Pinpoint the cell where the given text exists, returning its (x, y) midpoint coordinate. 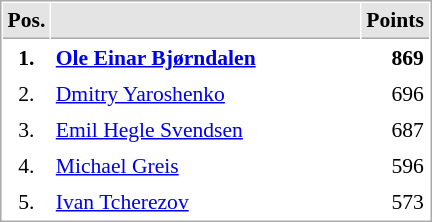
Pos. (26, 21)
4. (26, 165)
2. (26, 93)
596 (396, 165)
3. (26, 129)
Emil Hegle Svendsen (206, 129)
687 (396, 129)
1. (26, 57)
5. (26, 201)
Ivan Tcherezov (206, 201)
Dmitry Yaroshenko (206, 93)
696 (396, 93)
Michael Greis (206, 165)
Points (396, 21)
Ole Einar Bjørndalen (206, 57)
869 (396, 57)
573 (396, 201)
